Determine the [X, Y] coordinate at the center of the cell enclosing the given text.  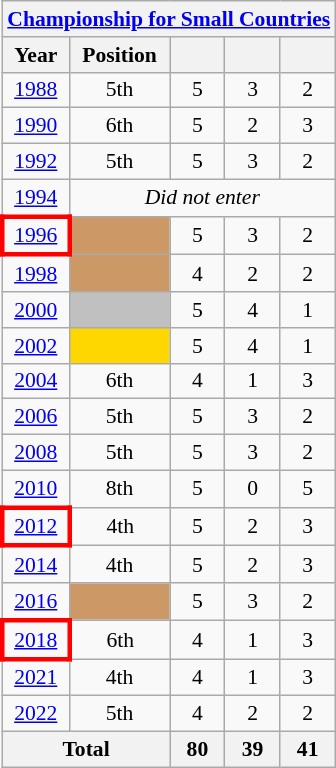
2010 [36, 488]
2014 [36, 564]
2012 [36, 526]
41 [308, 750]
2008 [36, 453]
2006 [36, 417]
2021 [36, 678]
Year [36, 55]
2022 [36, 714]
2000 [36, 310]
2018 [36, 640]
1988 [36, 90]
1998 [36, 274]
2016 [36, 602]
0 [252, 488]
Championship for Small Countries [168, 19]
2004 [36, 381]
1990 [36, 126]
Total [86, 750]
80 [198, 750]
1996 [36, 236]
Did not enter [202, 198]
1994 [36, 198]
39 [252, 750]
1992 [36, 162]
2002 [36, 346]
8th [120, 488]
Position [120, 55]
